Provide the [X, Y] coordinate of the cell's center where the given text is located.  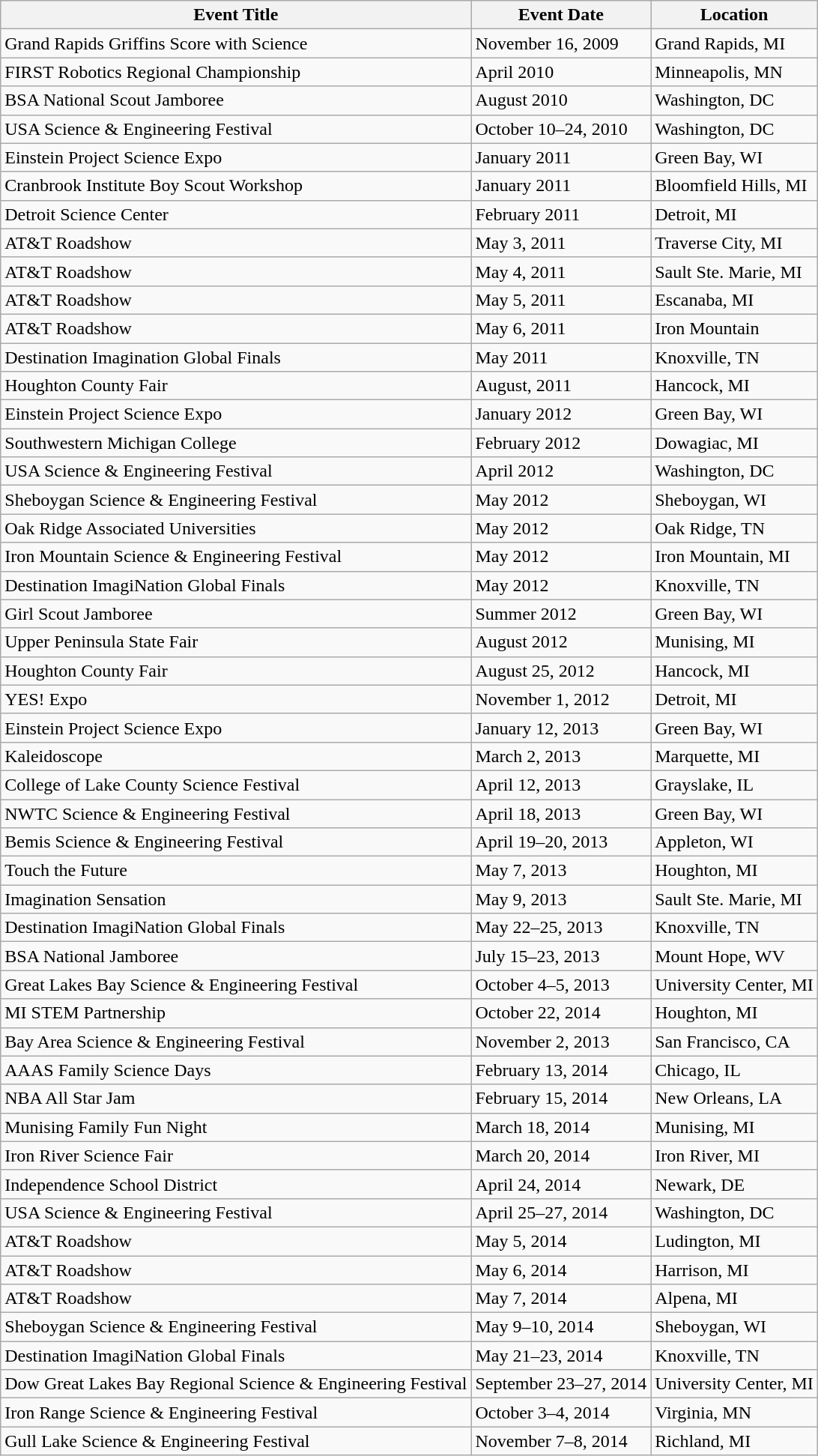
Ludington, MI [734, 1241]
Destination Imagination Global Finals [236, 357]
May 22–25, 2013 [561, 928]
Munising Family Fun Night [236, 1127]
Event Date [561, 15]
Oak Ridge Associated Universities [236, 528]
May 9, 2013 [561, 899]
August, 2011 [561, 386]
Iron Mountain Science & Engineering Festival [236, 557]
March 18, 2014 [561, 1127]
BSA National Jamboree [236, 956]
May 2011 [561, 357]
May 6, 2014 [561, 1270]
Grand Rapids Griffins Score with Science [236, 43]
March 2, 2013 [561, 756]
Virginia, MN [734, 1413]
October 4–5, 2013 [561, 985]
Oak Ridge, TN [734, 528]
Event Title [236, 15]
May 4, 2011 [561, 271]
Harrison, MI [734, 1270]
Bay Area Science & Engineering Festival [236, 1042]
Southwestern Michigan College [236, 443]
November 1, 2012 [561, 699]
FIRST Robotics Regional Championship [236, 72]
August 2012 [561, 642]
Cranbrook Institute Boy Scout Workshop [236, 186]
August 25, 2012 [561, 671]
Gull Lake Science & Engineering Festival [236, 1441]
Independence School District [236, 1184]
Kaleidoscope [236, 756]
Iron River Science Fair [236, 1156]
Escanaba, MI [734, 300]
Appleton, WI [734, 842]
Touch the Future [236, 871]
May 7, 2014 [561, 1299]
January 2012 [561, 414]
New Orleans, LA [734, 1099]
Grayslake, IL [734, 785]
July 15–23, 2013 [561, 956]
May 21–23, 2014 [561, 1356]
Detroit Science Center [236, 214]
Upper Peninsula State Fair [236, 642]
Traverse City, MI [734, 243]
Dowagiac, MI [734, 443]
October 10–24, 2010 [561, 129]
April 19–20, 2013 [561, 842]
April 2010 [561, 72]
Minneapolis, MN [734, 72]
NWTC Science & Engineering Festival [236, 813]
April 24, 2014 [561, 1184]
Iron River, MI [734, 1156]
November 16, 2009 [561, 43]
October 22, 2014 [561, 1013]
MI STEM Partnership [236, 1013]
May 6, 2011 [561, 328]
Marquette, MI [734, 756]
College of Lake County Science Festival [236, 785]
YES! Expo [236, 699]
BSA National Scout Jamboree [236, 100]
Iron Range Science & Engineering Festival [236, 1413]
Bloomfield Hills, MI [734, 186]
April 12, 2013 [561, 785]
March 20, 2014 [561, 1156]
Newark, DE [734, 1184]
Iron Mountain [734, 328]
Mount Hope, WV [734, 956]
Richland, MI [734, 1441]
AAAS Family Science Days [236, 1070]
Location [734, 15]
October 3–4, 2014 [561, 1413]
April 18, 2013 [561, 813]
May 5, 2014 [561, 1241]
Summer 2012 [561, 614]
February 2012 [561, 443]
Imagination Sensation [236, 899]
February 15, 2014 [561, 1099]
May 5, 2011 [561, 300]
November 7–8, 2014 [561, 1441]
February 13, 2014 [561, 1070]
Grand Rapids, MI [734, 43]
NBA All Star Jam [236, 1099]
Girl Scout Jamboree [236, 614]
May 9–10, 2014 [561, 1327]
September 23–27, 2014 [561, 1384]
Dow Great Lakes Bay Regional Science & Engineering Festival [236, 1384]
November 2, 2013 [561, 1042]
Bemis Science & Engineering Festival [236, 842]
San Francisco, CA [734, 1042]
May 7, 2013 [561, 871]
April 2012 [561, 471]
Iron Mountain, MI [734, 557]
February 2011 [561, 214]
May 3, 2011 [561, 243]
Alpena, MI [734, 1299]
August 2010 [561, 100]
April 25–27, 2014 [561, 1212]
January 12, 2013 [561, 728]
Chicago, IL [734, 1070]
Great Lakes Bay Science & Engineering Festival [236, 985]
